Search for the cell housing the specified text and yield its [x, y] center coordinate. 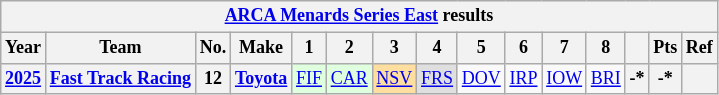
Pts [666, 48]
Make [262, 48]
2025 [24, 78]
Year [24, 48]
2 [349, 48]
6 [524, 48]
ARCA Menards Series East results [359, 16]
IOW [564, 78]
8 [606, 48]
4 [438, 48]
BRI [606, 78]
Fast Track Racing [120, 78]
5 [481, 48]
7 [564, 48]
Team [120, 48]
DOV [481, 78]
CAR [349, 78]
FIF [310, 78]
Toyota [262, 78]
3 [394, 48]
NSV [394, 78]
FRS [438, 78]
No. [212, 48]
12 [212, 78]
1 [310, 48]
Ref [700, 48]
IRP [524, 78]
